Provide the [x, y] coordinate of the cell's center where the given text is located.  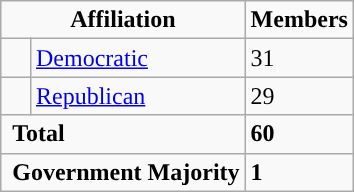
Members [299, 20]
1 [299, 172]
Government Majority [123, 172]
31 [299, 58]
29 [299, 96]
Democratic [138, 58]
Total [123, 134]
Republican [138, 96]
60 [299, 134]
Affiliation [123, 20]
